Output the [x, y] coordinate of the center of the cell containing the given text.  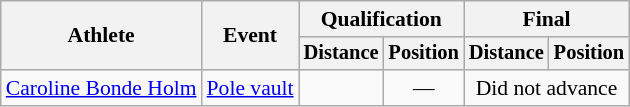
Qualification [382, 19]
Caroline Bonde Holm [102, 88]
Did not advance [546, 88]
Pole vault [250, 88]
Final [546, 19]
Event [250, 36]
— [424, 88]
Athlete [102, 36]
